Return the [x, y] coordinate for the center point of the cell that contains the specified text.  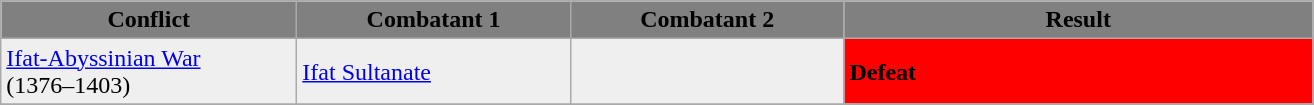
Ifat Sultanate [434, 72]
Result [1078, 20]
Ifat-Abyssinian War(1376–1403) [149, 72]
Combatant 2 [707, 20]
Defeat [1078, 72]
Combatant 1 [434, 20]
Conflict [149, 20]
